Capture the cell that displays the provided text and extract its [x, y] central coordinate. 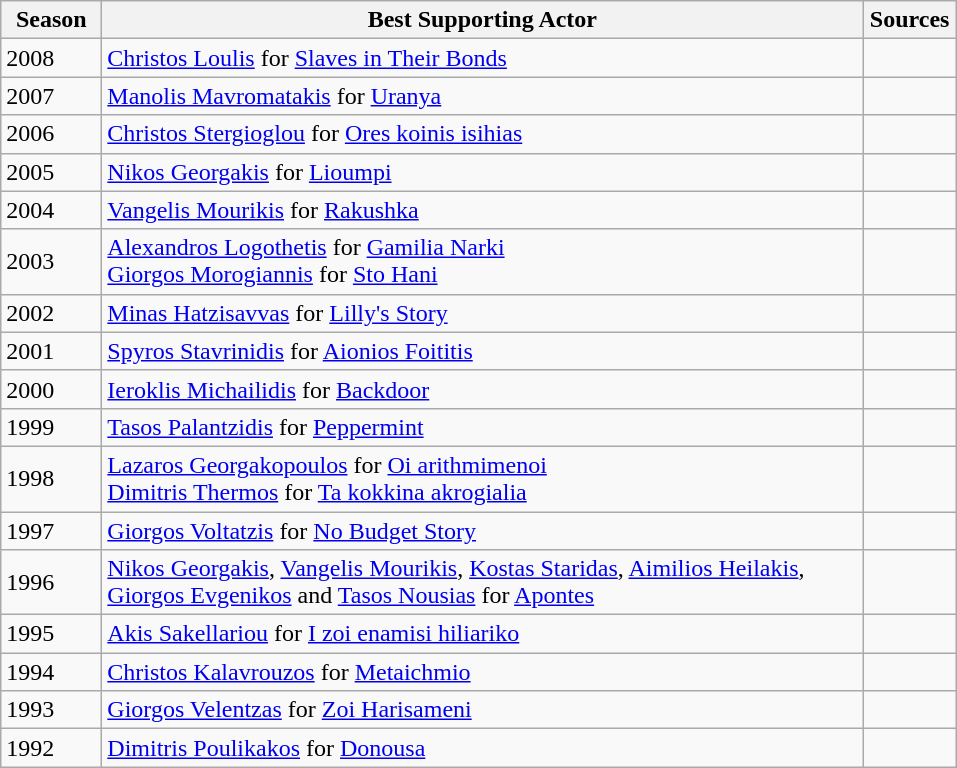
2004 [52, 210]
1997 [52, 531]
Giorgos Velentzas for Zoi Harisameni [482, 710]
Nikos Georgakis for Lioumpi [482, 172]
Dimitris Poulikakos for Donousa [482, 748]
1995 [52, 634]
Manolis Mavromatakis for Uranya [482, 96]
Christos Stergioglou for Ores koinis isihias [482, 134]
2002 [52, 313]
2001 [52, 351]
Christos Loulis for Slaves in Their Bonds [482, 58]
2003 [52, 262]
Sources [910, 20]
1998 [52, 478]
2007 [52, 96]
1993 [52, 710]
Christos Kalavrouzos for Metaichmio [482, 672]
Tasos Palantzidis for Peppermint [482, 427]
Minas Hatzisavvas for Lilly's Story [482, 313]
Giorgos Voltatzis for No Budget Story [482, 531]
2005 [52, 172]
Nikos Georgakis, Vangelis Mourikis, Kostas Staridas, Aimilios Heilakis, Giorgos Evgenikos and Tasos Nousias for Apontes [482, 582]
2008 [52, 58]
2000 [52, 389]
1996 [52, 582]
Season [52, 20]
Ieroklis Michailidis for Backdoor [482, 389]
Vangelis Mourikis for Rakushka [482, 210]
1994 [52, 672]
Best Supporting Actor [482, 20]
Alexandros Logothetis for Gamilia NarkiGiorgos Morogiannis for Sto Hani [482, 262]
2006 [52, 134]
Spyros Stavrinidis for Aionios Foititis [482, 351]
Akis Sakellariou for I zoi enamisi hiliariko [482, 634]
1999 [52, 427]
Lazaros Georgakopoulos for Oi arithmimenoiDimitris Thermos for Ta kokkina akrogialia [482, 478]
1992 [52, 748]
